Scan for the cell matching the given text and deliver its (X, Y) coordinate at center. 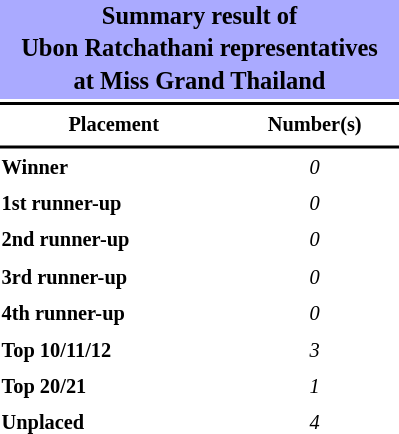
Number(s) (314, 125)
1 (314, 387)
Placement (114, 125)
4th runner-up (114, 314)
Summary result ofUbon Ratchathani representativesat Miss Grand Thailand (200, 50)
Winner (114, 168)
3 (314, 351)
3rd runner-up (114, 278)
Top 10/11/12 (114, 351)
Top 20/21 (114, 387)
2nd runner-up (114, 241)
1st runner-up (114, 204)
